For the text-containing cell, return its midpoint in [x, y] coordinate format. 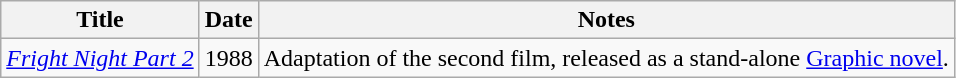
Date [228, 20]
Notes [606, 20]
Fright Night Part 2 [100, 58]
Adaptation of the second film, released as a stand-alone Graphic novel. [606, 58]
Title [100, 20]
1988 [228, 58]
